Extract the (X, Y) coordinate from the center of the cell holding the provided text.  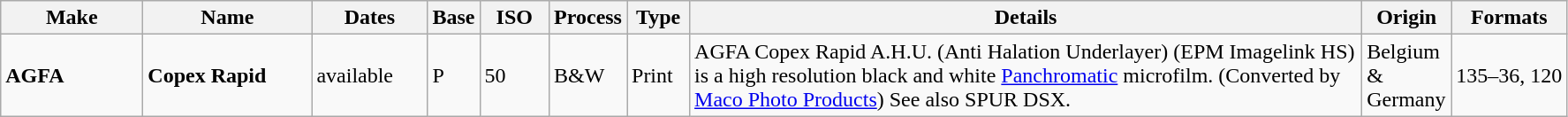
Base (454, 18)
B&W (588, 75)
135–36, 120 (1509, 75)
Name (228, 18)
available (369, 75)
AGFA (72, 75)
50 (514, 75)
Type (659, 18)
Copex Rapid (228, 75)
P (454, 75)
ISO (514, 18)
Dates (369, 18)
Print (659, 75)
Make (72, 18)
Process (588, 18)
Belgium & Germany (1406, 75)
Details (1026, 18)
Origin (1406, 18)
Formats (1509, 18)
